Find where the given text appears and provide that cell's center as [x, y] coordinate. 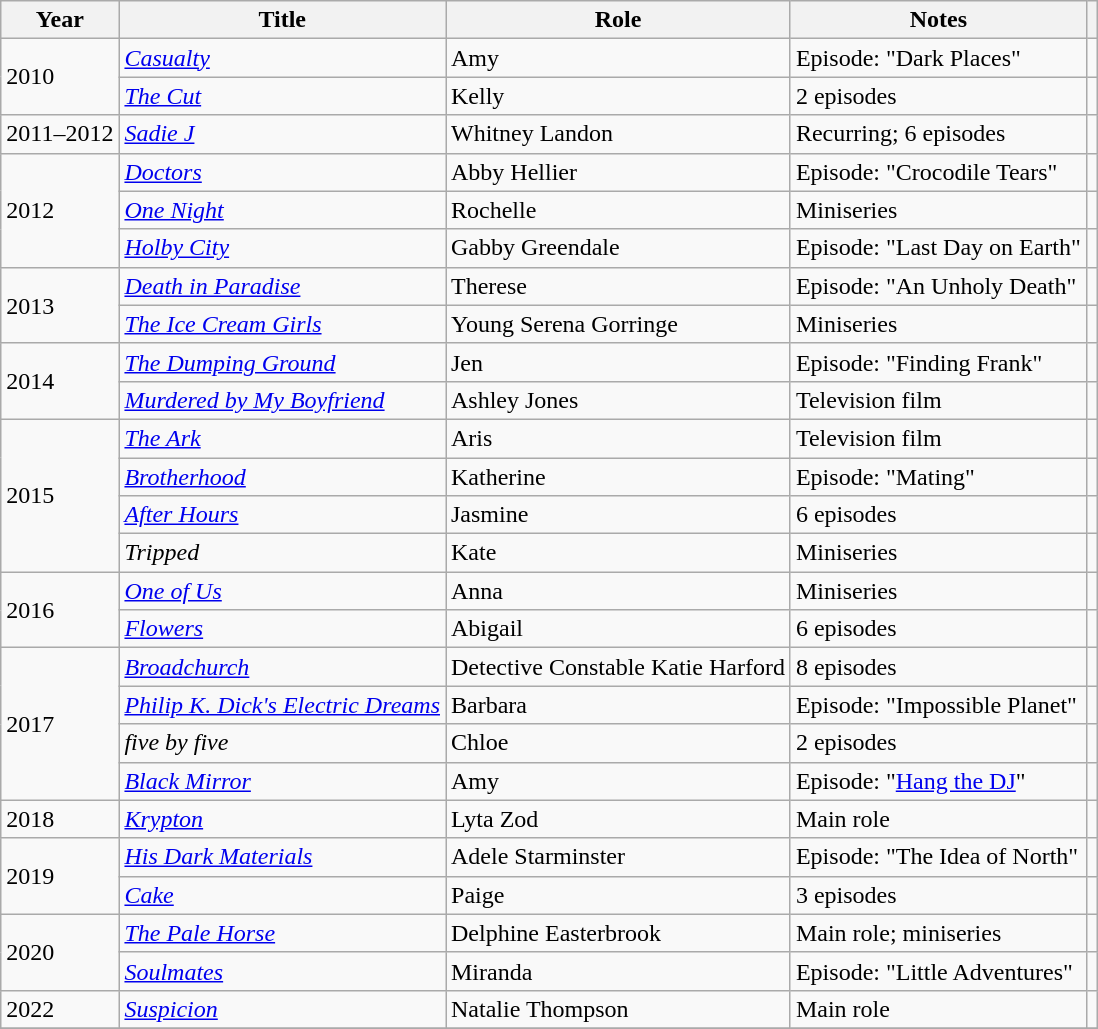
Gabby Greendale [618, 248]
Rochelle [618, 210]
Ashley Jones [618, 400]
Episode: "An Unholy Death" [938, 286]
Black Mirror [282, 781]
Chloe [618, 743]
2015 [60, 495]
Therese [618, 286]
Miranda [618, 971]
Main role; miniseries [938, 933]
Abigail [618, 629]
Episode: "Finding Frank" [938, 362]
Murdered by My Boyfriend [282, 400]
Delphine Easterbrook [618, 933]
Young Serena Gorringe [618, 324]
2012 [60, 210]
Casualty [282, 58]
2010 [60, 77]
Episode: "Little Adventures" [938, 971]
Sadie J [282, 134]
One of Us [282, 591]
2014 [60, 381]
Year [60, 20]
Episode: "The Idea of North" [938, 857]
2020 [60, 952]
Holby City [282, 248]
Doctors [282, 172]
Episode: "Impossible Planet" [938, 705]
Brotherhood [282, 477]
Broadchurch [282, 667]
2013 [60, 305]
Philip K. Dick's Electric Dreams [282, 705]
Lyta Zod [618, 819]
2017 [60, 724]
After Hours [282, 515]
The Cut [282, 96]
2016 [60, 610]
Detective Constable Katie Harford [618, 667]
The Pale Horse [282, 933]
Natalie Thompson [618, 1009]
Paige [618, 895]
Cake [282, 895]
Anna [618, 591]
Recurring; 6 episodes [938, 134]
3 episodes [938, 895]
Adele Starminster [618, 857]
Episode: "Mating" [938, 477]
Jasmine [618, 515]
Title [282, 20]
Aris [618, 438]
2019 [60, 876]
Barbara [618, 705]
8 episodes [938, 667]
Jen [618, 362]
The Dumping Ground [282, 362]
The Ice Cream Girls [282, 324]
Whitney Landon [618, 134]
Soulmates [282, 971]
Episode: "Last Day on Earth" [938, 248]
Suspicion [282, 1009]
2022 [60, 1009]
Death in Paradise [282, 286]
Abby Hellier [618, 172]
Krypton [282, 819]
Episode: "Dark Places" [938, 58]
Kelly [618, 96]
The Ark [282, 438]
Episode: "Hang the DJ" [938, 781]
2018 [60, 819]
2011–2012 [60, 134]
Tripped [282, 553]
One Night [282, 210]
Katherine [618, 477]
Role [618, 20]
Episode: "Crocodile Tears" [938, 172]
Flowers [282, 629]
five by five [282, 743]
Notes [938, 20]
Kate [618, 553]
His Dark Materials [282, 857]
